Pinpoint the cell where the given text exists, returning its (X, Y) midpoint coordinate. 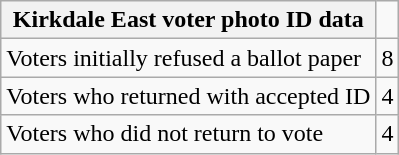
Voters initially refused a ballot paper (188, 58)
Voters who did not return to vote (188, 134)
Voters who returned with accepted ID (188, 96)
8 (388, 58)
Kirkdale East voter photo ID data (188, 20)
